Extract the [X, Y] coordinate from the center of the cell holding the provided text.  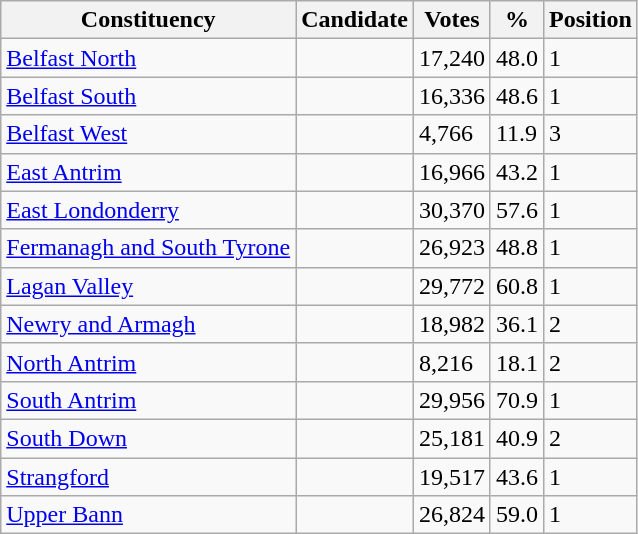
South Down [148, 438]
Position [591, 20]
Fermanagh and South Tyrone [148, 248]
4,766 [452, 134]
Strangford [148, 477]
48.0 [516, 58]
26,824 [452, 515]
18.1 [516, 362]
16,966 [452, 172]
43.2 [516, 172]
17,240 [452, 58]
East Londonderry [148, 210]
Belfast South [148, 96]
11.9 [516, 134]
36.1 [516, 324]
48.8 [516, 248]
Belfast West [148, 134]
70.9 [516, 400]
3 [591, 134]
25,181 [452, 438]
18,982 [452, 324]
Newry and Armagh [148, 324]
40.9 [516, 438]
Lagan Valley [148, 286]
Belfast North [148, 58]
North Antrim [148, 362]
Votes [452, 20]
19,517 [452, 477]
43.6 [516, 477]
26,923 [452, 248]
29,956 [452, 400]
Constituency [148, 20]
60.8 [516, 286]
57.6 [516, 210]
16,336 [452, 96]
29,772 [452, 286]
% [516, 20]
Candidate [355, 20]
East Antrim [148, 172]
Upper Bann [148, 515]
30,370 [452, 210]
48.6 [516, 96]
South Antrim [148, 400]
59.0 [516, 515]
8,216 [452, 362]
